Determine the [x, y] coordinate at the center of the cell enclosing the given text.  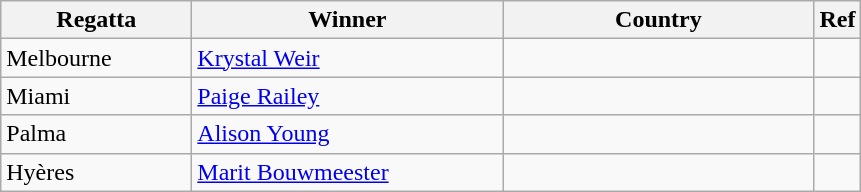
Marit Bouwmeester [348, 172]
Miami [96, 96]
Palma [96, 134]
Hyères [96, 172]
Winner [348, 20]
Krystal Weir [348, 58]
Country [658, 20]
Regatta [96, 20]
Alison Young [348, 134]
Ref [838, 20]
Melbourne [96, 58]
Paige Railey [348, 96]
